For the text-containing cell, return its midpoint in [x, y] coordinate format. 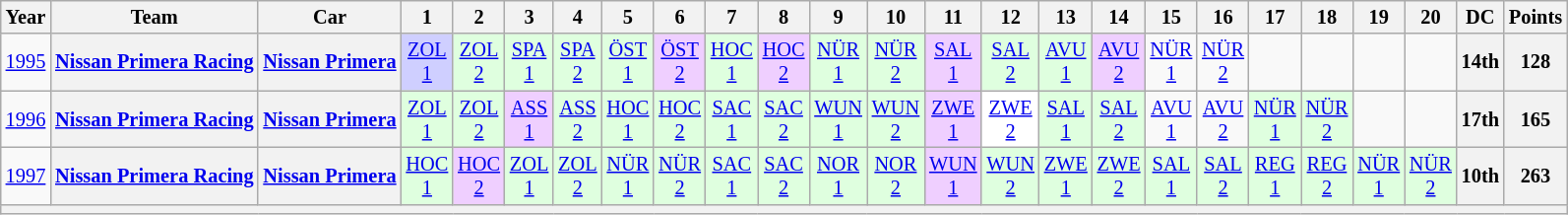
Car [329, 17]
19 [1378, 17]
SPA2 [577, 62]
SPA1 [530, 62]
12 [1010, 17]
18 [1327, 17]
10 [896, 17]
15 [1171, 17]
Points [1536, 17]
REG2 [1327, 176]
ÖST1 [628, 62]
10th [1480, 176]
14 [1119, 17]
2 [478, 17]
3 [530, 17]
263 [1536, 176]
9 [838, 17]
1995 [26, 62]
128 [1536, 62]
20 [1431, 17]
7 [732, 17]
165 [1536, 119]
NOR1 [838, 176]
ASS2 [577, 119]
5 [628, 17]
11 [953, 17]
1997 [26, 176]
17th [1480, 119]
14th [1480, 62]
ÖST2 [679, 62]
1 [427, 17]
DC [1480, 17]
6 [679, 17]
1996 [26, 119]
13 [1066, 17]
NOR2 [896, 176]
16 [1223, 17]
17 [1276, 17]
Year [26, 17]
ASS1 [530, 119]
8 [784, 17]
REG1 [1276, 176]
Team [154, 17]
4 [577, 17]
